Locate the cell with the specified text and output its (x, y) center coordinate. 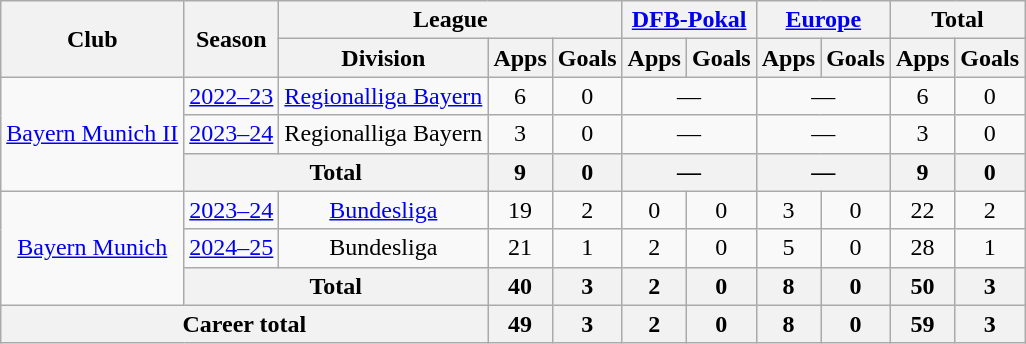
Season (232, 39)
59 (922, 324)
DFB-Pokal (689, 20)
50 (922, 286)
21 (520, 248)
40 (520, 286)
Bayern Munich II (92, 134)
Division (384, 58)
League (450, 20)
Europe (823, 20)
Bayern Munich (92, 248)
28 (922, 248)
Career total (244, 324)
49 (520, 324)
2024–25 (232, 248)
19 (520, 210)
Club (92, 39)
5 (788, 248)
22 (922, 210)
2022–23 (232, 96)
